Extract the (X, Y) coordinate from the center of the cell holding the provided text.  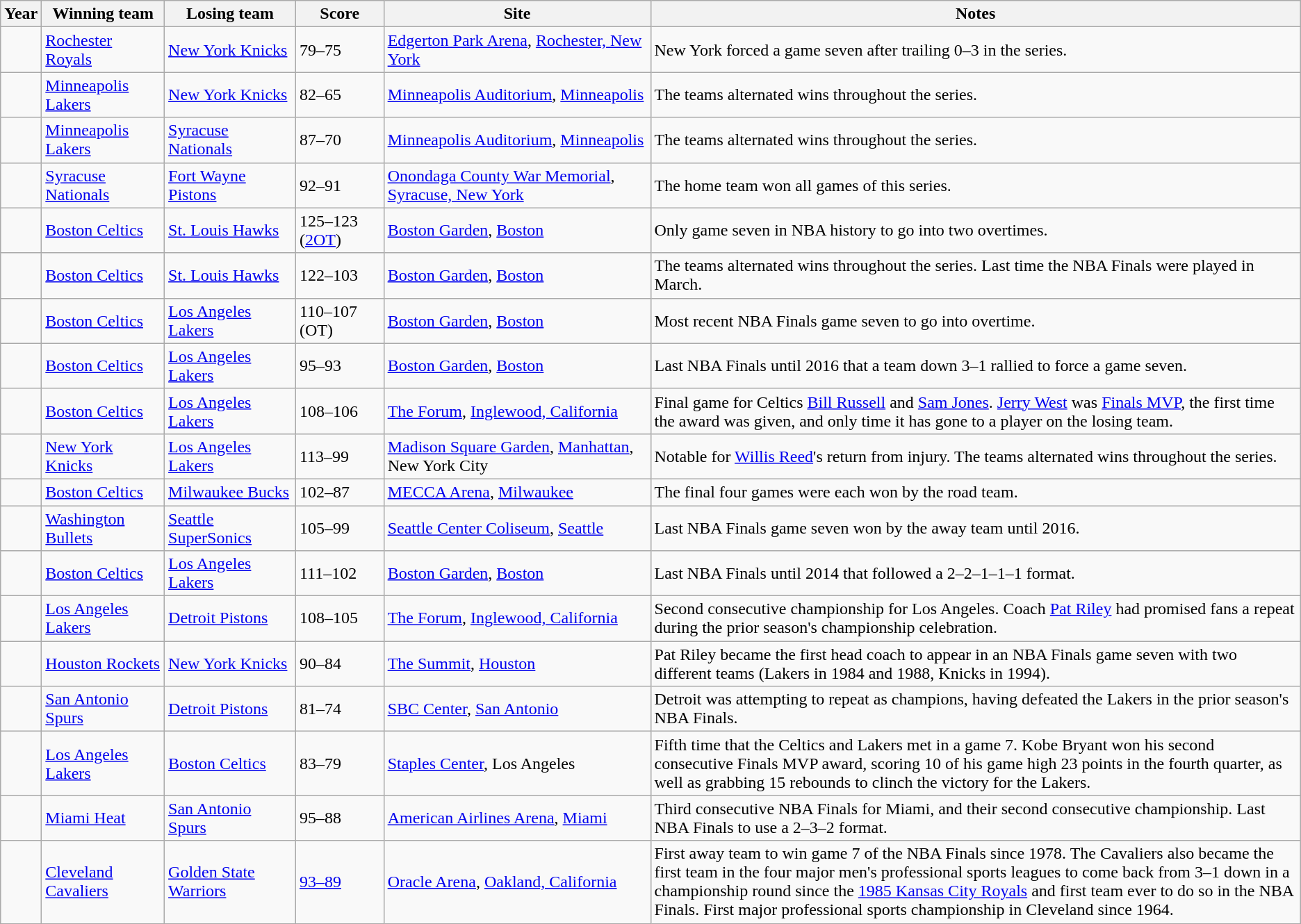
95–88 (339, 818)
110–107 (OT) (339, 321)
Last NBA Finals game seven won by the away team until 2016. (976, 528)
Only game seven in NBA history to go into two overtimes. (976, 231)
Madison Square Garden, Manhattan, New York City (517, 456)
MECCA Arena, Milwaukee (517, 492)
The teams alternated wins throughout the series. Last time the NBA Finals were played in March. (976, 275)
Milwaukee Bucks (231, 492)
Score (339, 14)
Second consecutive championship for Los Angeles. Coach Pat Riley had promised fans a repeat during the prior season's championship celebration. (976, 618)
Edgerton Park Arena, Rochester, New York (517, 50)
83–79 (339, 764)
Onondaga County War Memorial, Syracuse, New York (517, 185)
Miami Heat (103, 818)
105–99 (339, 528)
Year (21, 14)
The home team won all games of this series. (976, 185)
American Airlines Arena, Miami (517, 818)
Winning team (103, 14)
Detroit was attempting to repeat as champions, having defeated the Lakers in the prior season's NBA Finals. (976, 709)
Last NBA Finals until 2014 that followed a 2–2–1–1–1 format. (976, 574)
Washington Bullets (103, 528)
81–74 (339, 709)
The final four games were each won by the road team. (976, 492)
Notable for Willis Reed's return from injury. The teams alternated wins throughout the series. (976, 456)
The Summit, Houston (517, 664)
102–87 (339, 492)
Losing team (231, 14)
122–103 (339, 275)
Cleveland Cavaliers (103, 882)
Seattle Center Coliseum, Seattle (517, 528)
Houston Rockets (103, 664)
Seattle SuperSonics (231, 528)
108–105 (339, 618)
Fort Wayne Pistons (231, 185)
93–89 (339, 882)
Most recent NBA Finals game seven to go into overtime. (976, 321)
Pat Riley became the first head coach to appear in an NBA Finals game seven with two different teams (Lakers in 1984 and 1988, Knicks in 1994). (976, 664)
111–102 (339, 574)
108–106 (339, 411)
95–93 (339, 365)
90–84 (339, 664)
Staples Center, Los Angeles (517, 764)
92–91 (339, 185)
Site (517, 14)
SBC Center, San Antonio (517, 709)
Notes (976, 14)
87–70 (339, 140)
82–65 (339, 94)
125–123 (2OT) (339, 231)
Golden State Warriors (231, 882)
New York forced a game seven after trailing 0–3 in the series. (976, 50)
Third consecutive NBA Finals for Miami, and their second consecutive championship. Last NBA Finals to use a 2–3–2 format. (976, 818)
113–99 (339, 456)
Rochester Royals (103, 50)
Oracle Arena, Oakland, California (517, 882)
79–75 (339, 50)
Last NBA Finals until 2016 that a team down 3–1 rallied to force a game seven. (976, 365)
